Return the (x, y) coordinate for the center point of the cell that contains the specified text.  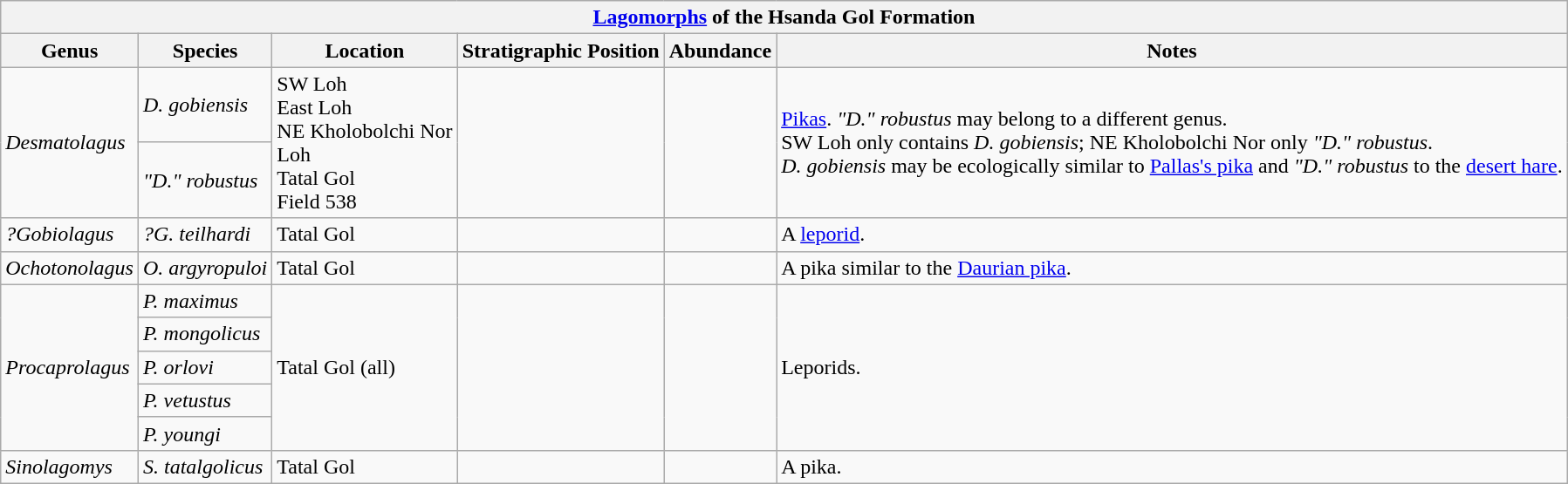
"D." robustus (204, 180)
P. mongolicus (204, 334)
A pika similar to the Daurian pika. (1173, 268)
D. gobiensis (204, 105)
Species (204, 51)
O. argyropuloi (204, 268)
?G. teilhardi (204, 235)
Desmatolagus (70, 143)
P. orlovi (204, 367)
Lagomorphs of the Hsanda Gol Formation (784, 17)
A leporid. (1173, 235)
A pika. (1173, 467)
Tatal Gol (all) (365, 367)
SW LohEast LohNE Kholobolchi NorLohTatal GolField 538 (365, 143)
Leporids. (1173, 367)
P. vetustus (204, 400)
Notes (1173, 51)
Sinolagomys (70, 467)
P. maximus (204, 301)
Genus (70, 51)
S. tatalgolicus (204, 467)
Ochotonolagus (70, 268)
Stratigraphic Position (560, 51)
?Gobiolagus (70, 235)
Procaprolagus (70, 367)
Location (365, 51)
P. youngi (204, 433)
Abundance (720, 51)
